Detect which cell encompasses the target text, then output its (X, Y) center coordinate. 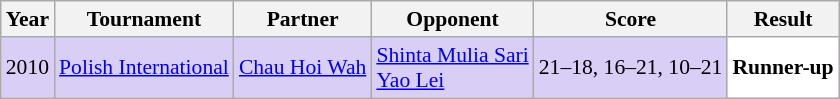
Chau Hoi Wah (303, 68)
Partner (303, 19)
2010 (28, 68)
Score (631, 19)
Runner-up (782, 68)
Result (782, 19)
Shinta Mulia Sari Yao Lei (452, 68)
Opponent (452, 19)
Year (28, 19)
21–18, 16–21, 10–21 (631, 68)
Polish International (144, 68)
Tournament (144, 19)
